Find where the given text appears and provide that cell's center as (x, y) coordinate. 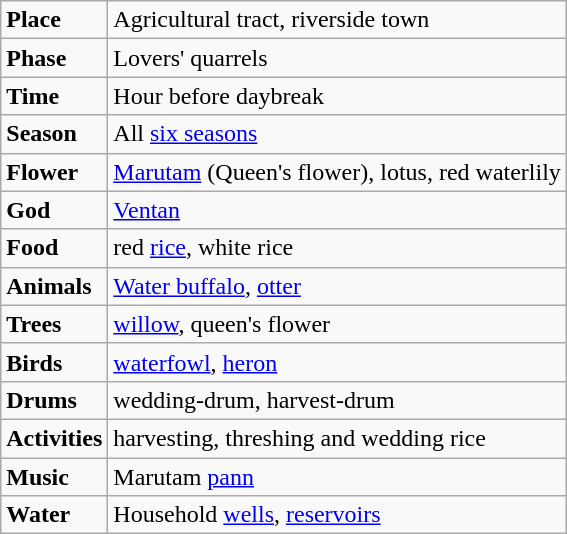
Lovers' quarrels (338, 58)
All six seasons (338, 134)
Household wells, reservoirs (338, 515)
Music (54, 477)
Activities (54, 438)
red rice, white rice (338, 248)
God (54, 210)
Season (54, 134)
Marutam pann (338, 477)
Marutam (Queen's flower), lotus, red waterlily (338, 172)
Water buffalo, otter (338, 286)
Ventan (338, 210)
Food (54, 248)
Place (54, 20)
Flower (54, 172)
wedding-drum, harvest-drum (338, 400)
waterfowl, heron (338, 362)
harvesting, threshing and wedding rice (338, 438)
Time (54, 96)
Drums (54, 400)
willow, queen's flower (338, 324)
Water (54, 515)
Hour before daybreak (338, 96)
Phase (54, 58)
Animals (54, 286)
Trees (54, 324)
Agricultural tract, riverside town (338, 20)
Birds (54, 362)
